Output the (x, y) coordinate of the center of the cell containing the given text.  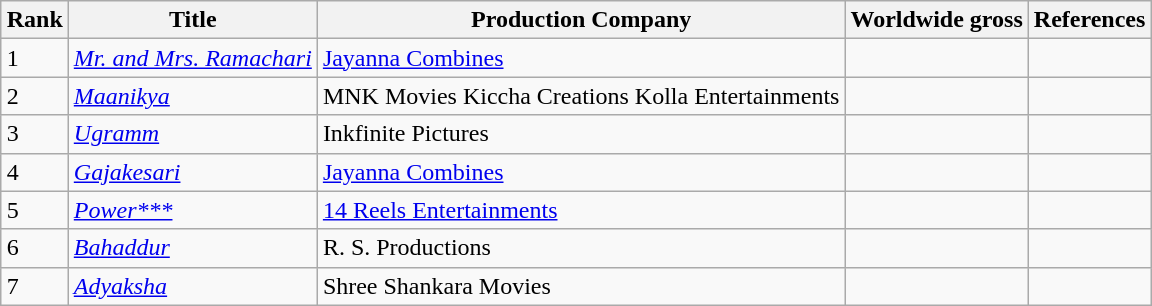
Production Company (581, 20)
Mr. and Mrs. Ramachari (192, 58)
Maanikya (192, 96)
MNK Movies Kiccha Creations Kolla Entertainments (581, 96)
5 (34, 210)
3 (34, 134)
Ugramm (192, 134)
14 Reels Entertainments (581, 210)
Adyaksha (192, 286)
1 (34, 58)
7 (34, 286)
2 (34, 96)
Power*** (192, 210)
Inkfinite Pictures (581, 134)
Gajakesari (192, 172)
4 (34, 172)
Title (192, 20)
R. S. Productions (581, 248)
Bahaddur (192, 248)
6 (34, 248)
Rank (34, 20)
References (1090, 20)
Shree Shankara Movies (581, 286)
Worldwide gross (936, 20)
